Provide the [X, Y] coordinate of the cell's center where the given text is located.  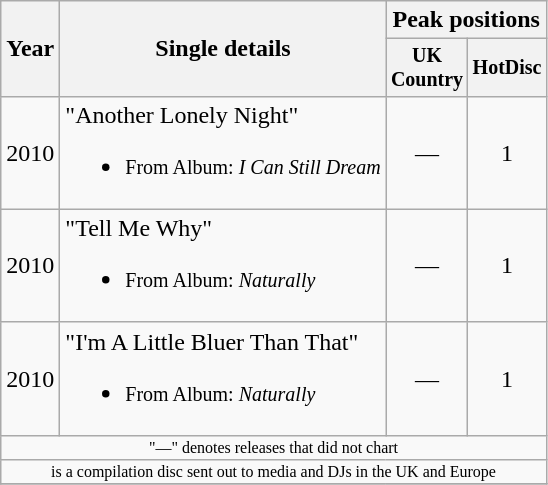
UK Country [427, 68]
"Another Lonely Night"From Album: I Can Still Dream [223, 152]
HotDisc [507, 68]
"I'm A Little Bluer Than That"From Album: Naturally [223, 378]
Peak positions [466, 20]
"—" denotes releases that did not chart [274, 447]
Year [30, 49]
is a compilation disc sent out to media and DJs in the UK and Europe [274, 472]
"Tell Me Why"From Album: Naturally [223, 266]
Single details [223, 49]
